Capture the cell that displays the provided text and extract its (x, y) central coordinate. 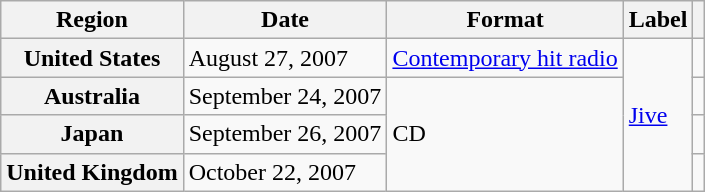
Region (92, 20)
Label (658, 20)
Australia (92, 96)
Jive (658, 115)
Japan (92, 134)
Format (505, 20)
September 26, 2007 (285, 134)
Contemporary hit radio (505, 58)
United States (92, 58)
October 22, 2007 (285, 172)
United Kingdom (92, 172)
Date (285, 20)
September 24, 2007 (285, 96)
CD (505, 134)
August 27, 2007 (285, 58)
